Output the [X, Y] coordinate of the center of the cell containing the given text.  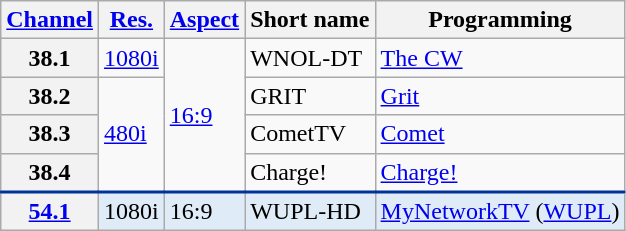
The CW [500, 58]
480i [132, 134]
38.1 [50, 58]
CometTV [310, 134]
Grit [500, 96]
Programming [500, 20]
Aspect [204, 20]
MyNetworkTV (WUPL) [500, 212]
38.2 [50, 96]
WUPL-HD [310, 212]
Channel [50, 20]
54.1 [50, 212]
Comet [500, 134]
38.4 [50, 172]
Short name [310, 20]
38.3 [50, 134]
GRIT [310, 96]
WNOL-DT [310, 58]
Res. [132, 20]
